Identify which cell holds the provided text, then report its [X, Y] central coordinate. 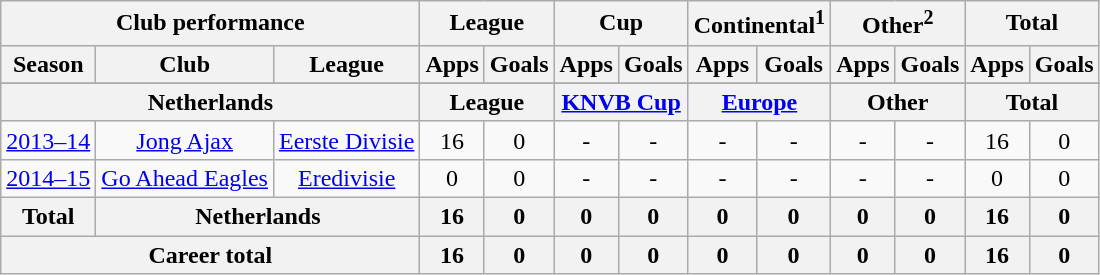
Club performance [210, 24]
2013–14 [48, 140]
Continental1 [759, 24]
Cup [621, 24]
Europe [759, 102]
Jong Ajax [185, 140]
Season [48, 64]
KNVB Cup [621, 102]
2014–15 [48, 178]
Career total [210, 255]
Eredivisie [346, 178]
Other [898, 102]
Go Ahead Eagles [185, 178]
Eerste Divisie [346, 140]
Other2 [898, 24]
Club [185, 64]
